Output the (x, y) coordinate of the center of the cell containing the given text.  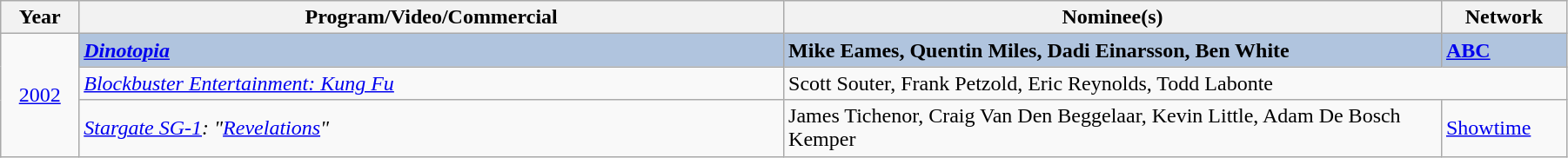
James Tichenor, Craig Van Den Beggelaar, Kevin Little, Adam De Bosch Kemper (1113, 128)
Mike Eames, Quentin Miles, Dadi Einarsson, Ben White (1113, 50)
ABC (1504, 50)
Year (40, 17)
Dinotopia (432, 50)
Nominee(s) (1113, 17)
Stargate SG-1: "Revelations" (432, 128)
2002 (40, 95)
Scott Souter, Frank Petzold, Eric Reynolds, Todd Labonte (1176, 83)
Blockbuster Entertainment: Kung Fu (432, 83)
Program/Video/Commercial (432, 17)
Showtime (1504, 128)
Network (1504, 17)
